Return [x, y] of the center of cell containing provided text 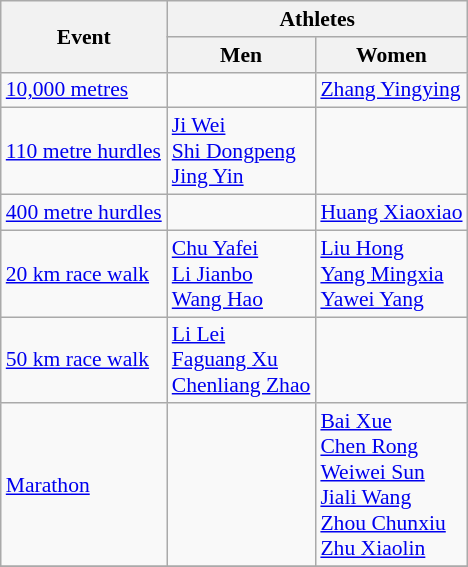
Athletes [318, 19]
Li Lei Faguang Xu Chenliang Zhao [242, 360]
Event [84, 36]
400 metre hurdles [84, 213]
Chu Yafei Li Jianbo Wang Hao [242, 274]
20 km race walk [84, 274]
Liu Hong Yang Mingxia Yawei Yang [391, 274]
Ji Wei Shi Dongpeng Jing Yin [242, 152]
Men [242, 55]
50 km race walk [84, 360]
10,000 metres [84, 90]
Bai Xue Chen Rong Weiwei Sun Jiali Wang Zhou Chunxiu Zhu Xiaolin [391, 486]
Zhang Yingying [391, 90]
110 metre hurdles [84, 152]
Huang Xiaoxiao [391, 213]
Marathon [84, 486]
Women [391, 55]
